For the text-containing cell, return its midpoint in (x, y) coordinate format. 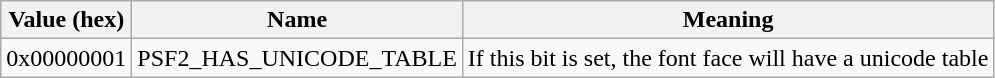
0x00000001 (66, 58)
Name (298, 20)
Value (hex) (66, 20)
Meaning (728, 20)
PSF2_HAS_UNICODE_TABLE (298, 58)
If this bit is set, the font face will have a unicode table (728, 58)
